Identify which cell holds the provided text, then report its (x, y) central coordinate. 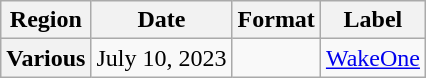
Label (372, 20)
Various (46, 58)
Format (276, 20)
Region (46, 20)
July 10, 2023 (162, 58)
Date (162, 20)
WakeOne (372, 58)
